Output the [X, Y] coordinate of the center of the cell containing the given text.  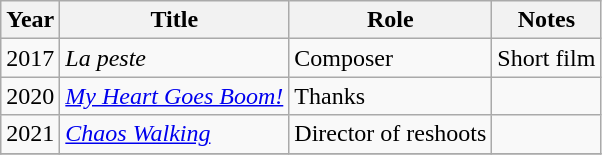
My Heart Goes Boom! [174, 96]
Chaos Walking [174, 134]
Composer [390, 58]
Notes [546, 20]
La peste [174, 58]
Short film [546, 58]
2020 [30, 96]
Year [30, 20]
Role [390, 20]
2021 [30, 134]
Thanks [390, 96]
Title [174, 20]
2017 [30, 58]
Director of reshoots [390, 134]
